Identify which cell holds the provided text, then report its (X, Y) central coordinate. 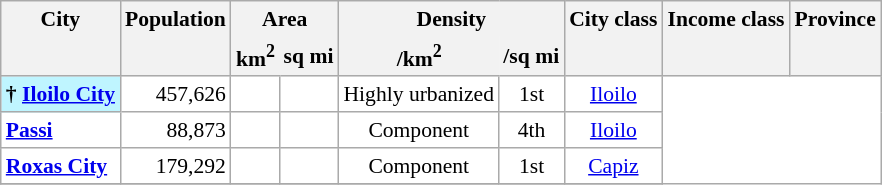
Province (836, 18)
Capiz (613, 166)
/km2 (418, 56)
Passi (60, 130)
457,626 (176, 95)
Income class (726, 18)
Roxas City (60, 166)
Highly urbanized (418, 95)
sq mi (308, 56)
/sq mi (532, 56)
179,292 (176, 166)
Area (285, 18)
4th (532, 130)
Density (451, 18)
km2 (255, 56)
City class (613, 18)
City (60, 18)
† Iloilo City (60, 95)
Population (176, 18)
88,873 (176, 130)
